Extract the [x, y] coordinate from the center of the cell holding the provided text.  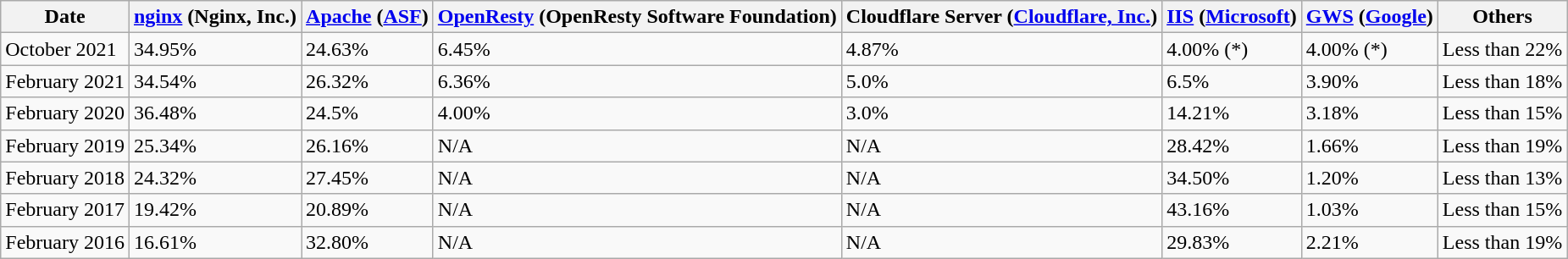
4.87% [1001, 49]
3.90% [1369, 81]
3.18% [1369, 113]
5.0% [1001, 81]
3.0% [1001, 113]
24.63% [368, 49]
Less than 22% [1502, 49]
36.48% [215, 113]
28.42% [1232, 146]
4.00% [637, 113]
2.21% [1369, 242]
24.5% [368, 113]
February 2021 [65, 81]
27.45% [368, 178]
6.45% [637, 49]
24.32% [215, 178]
32.80% [368, 242]
February 2018 [65, 178]
nginx (Nginx, Inc.) [215, 17]
February 2020 [65, 113]
34.50% [1232, 178]
Cloudflare Server (Cloudflare, Inc.) [1001, 17]
20.89% [368, 210]
6.36% [637, 81]
29.83% [1232, 242]
34.54% [215, 81]
OpenResty (OpenResty Software Foundation) [637, 17]
43.16% [1232, 210]
IIS (Microsoft) [1232, 17]
February 2017 [65, 210]
25.34% [215, 146]
Less than 18% [1502, 81]
Others [1502, 17]
1.03% [1369, 210]
October 2021 [65, 49]
1.20% [1369, 178]
34.95% [215, 49]
26.32% [368, 81]
February 2016 [65, 242]
Less than 13% [1502, 178]
Date [65, 17]
Apache (ASF) [368, 17]
26.16% [368, 146]
1.66% [1369, 146]
14.21% [1232, 113]
February 2019 [65, 146]
19.42% [215, 210]
16.61% [215, 242]
6.5% [1232, 81]
GWS (Google) [1369, 17]
